Detect which cell encompasses the target text, then output its (X, Y) center coordinate. 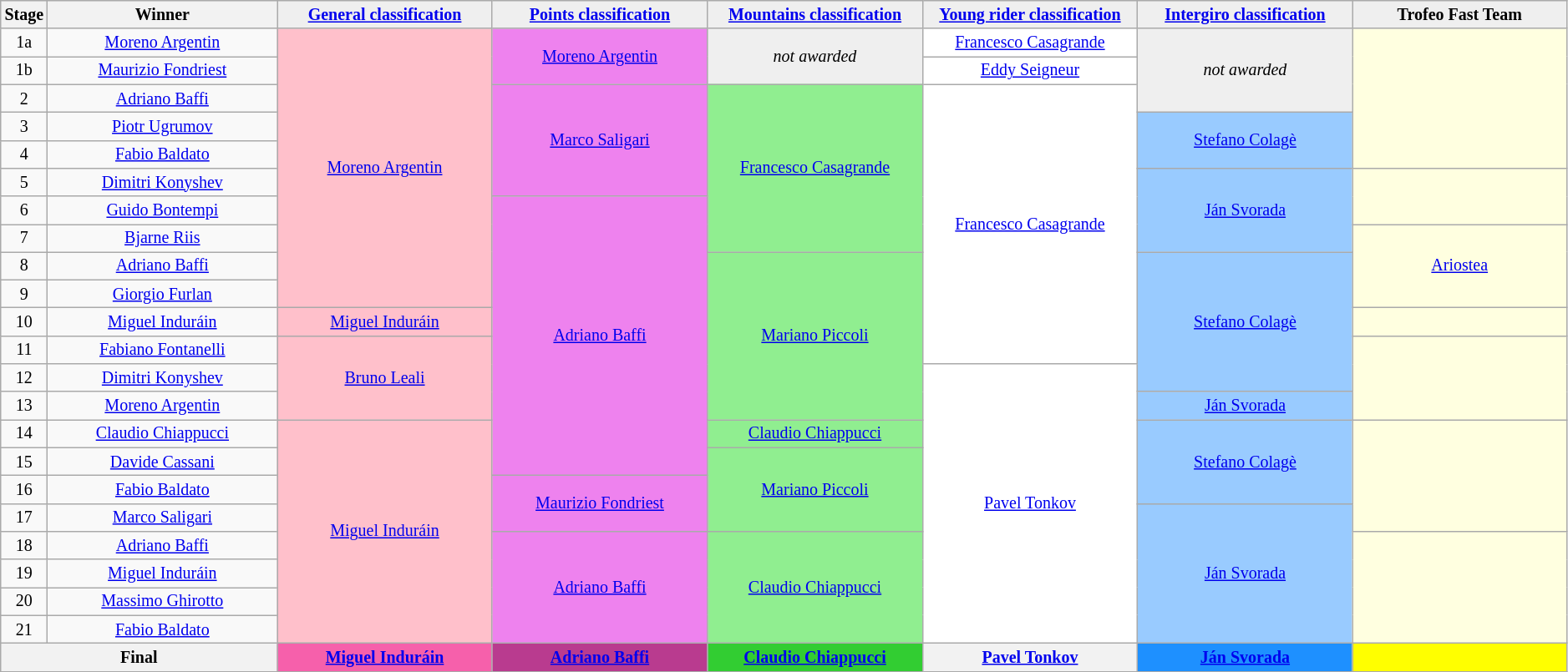
20 (24, 601)
16 (24, 489)
Guido Bontempi (162, 210)
Final (139, 658)
12 (24, 377)
Piotr Ugrumov (162, 127)
15 (24, 462)
17 (24, 518)
1b (24, 70)
10 (24, 322)
Giorgio Furlan (162, 294)
Young rider classification (1029, 15)
Winner (162, 15)
Trofeo Fast Team (1459, 15)
Bjarne Riis (162, 239)
Fabiano Fontanelli (162, 351)
6 (24, 210)
13 (24, 406)
3 (24, 127)
Eddy Seigneur (1029, 70)
Intergiro classification (1245, 15)
Mountains classification (815, 15)
8 (24, 265)
1a (24, 43)
2 (24, 99)
18 (24, 546)
Points classification (600, 15)
21 (24, 629)
9 (24, 294)
Bruno Leali (384, 378)
4 (24, 154)
5 (24, 182)
11 (24, 351)
General classification (384, 15)
Davide Cassani (162, 462)
14 (24, 434)
7 (24, 239)
19 (24, 573)
Stage (24, 15)
Massimo Ghirotto (162, 601)
Ariostea (1459, 266)
